From the cell containing the given text, extract its center point as [x, y] coordinate. 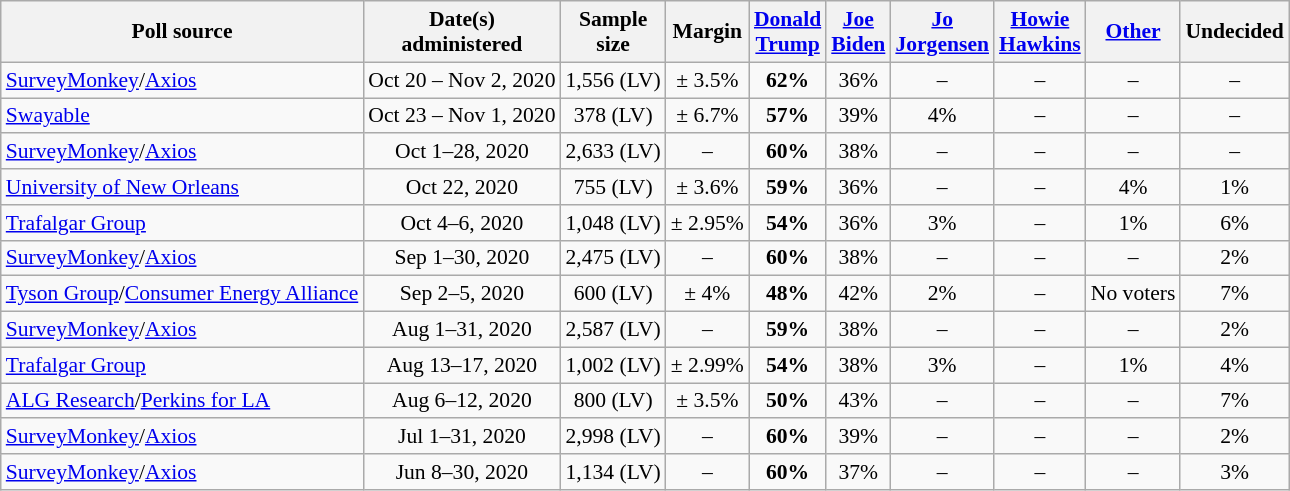
Jun 8–30, 2020 [462, 472]
Aug 13–17, 2020 [462, 365]
Tyson Group/Consumer Energy Alliance [182, 294]
Date(s)administered [462, 32]
Sep 1–30, 2020 [462, 258]
Margin [708, 32]
6% [1234, 223]
DonaldTrump [788, 32]
2,633 (LV) [614, 152]
755 (LV) [614, 187]
Oct 4–6, 2020 [462, 223]
Sep 2–5, 2020 [462, 294]
Undecided [1234, 32]
Aug 1–31, 2020 [462, 330]
1,002 (LV) [614, 365]
378 (LV) [614, 116]
± 2.95% [708, 223]
2,587 (LV) [614, 330]
No voters [1134, 294]
Other [1134, 32]
Oct 20 – Nov 2, 2020 [462, 80]
± 6.7% [708, 116]
Poll source [182, 32]
± 3.6% [708, 187]
42% [858, 294]
37% [858, 472]
Jul 1–31, 2020 [462, 437]
Oct 22, 2020 [462, 187]
48% [788, 294]
57% [788, 116]
± 4% [708, 294]
1,134 (LV) [614, 472]
HowieHawkins [1040, 32]
Aug 6–12, 2020 [462, 401]
Swayable [182, 116]
50% [788, 401]
University of New Orleans [182, 187]
Oct 1–28, 2020 [462, 152]
1,556 (LV) [614, 80]
2,475 (LV) [614, 258]
JoeBiden [858, 32]
62% [788, 80]
± 2.99% [708, 365]
43% [858, 401]
800 (LV) [614, 401]
ALG Research/Perkins for LA [182, 401]
Samplesize [614, 32]
Oct 23 – Nov 1, 2020 [462, 116]
1,048 (LV) [614, 223]
JoJorgensen [942, 32]
2,998 (LV) [614, 437]
600 (LV) [614, 294]
